Find where the given text appears and provide that cell's center as (x, y) coordinate. 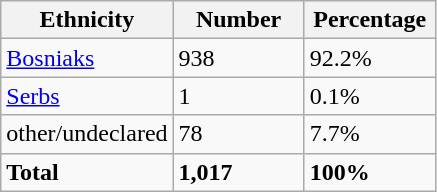
Ethnicity (87, 20)
1 (238, 96)
7.7% (370, 134)
Serbs (87, 96)
Bosniaks (87, 58)
92.2% (370, 58)
78 (238, 134)
100% (370, 172)
0.1% (370, 96)
Percentage (370, 20)
Total (87, 172)
Number (238, 20)
938 (238, 58)
1,017 (238, 172)
other/undeclared (87, 134)
